Find where the given text appears and provide that cell's center as [x, y] coordinate. 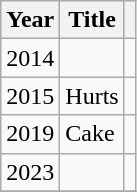
Year [30, 20]
Title [92, 20]
2023 [30, 172]
2015 [30, 96]
Hurts [92, 96]
2019 [30, 134]
Cake [92, 134]
2014 [30, 58]
